Output the (x, y) coordinate of the center of the cell containing the given text.  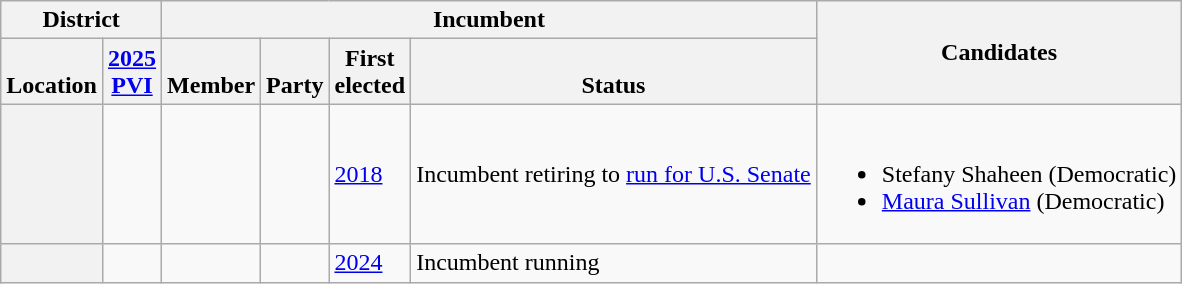
Member (212, 72)
Location (52, 72)
2018 (370, 174)
Incumbent (490, 20)
Status (614, 72)
Firstelected (370, 72)
Party (295, 72)
2024 (370, 263)
Stefany Shaheen (Democratic)Maura Sullivan (Democratic) (999, 174)
Incumbent running (614, 263)
District (82, 20)
Incumbent retiring to run for U.S. Senate (614, 174)
2025PVI (132, 72)
Candidates (999, 52)
